Search for the cell housing the specified text and yield its (x, y) center coordinate. 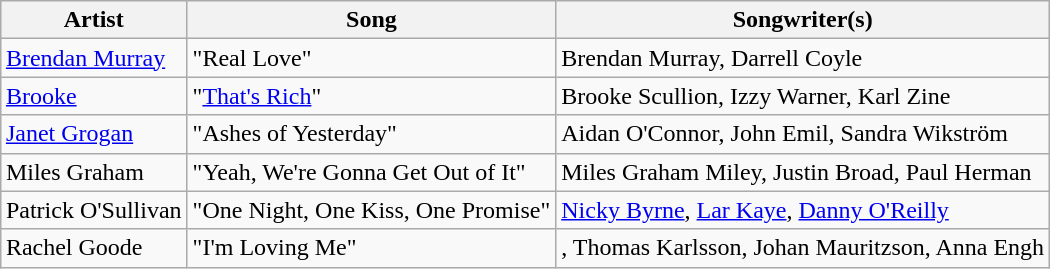
"I'm Loving Me" (372, 248)
"That's Rich" (372, 96)
Brooke (94, 96)
Brendan Murray (94, 58)
Miles Graham Miley, Justin Broad, Paul Herman (803, 172)
Songwriter(s) (803, 20)
Song (372, 20)
Nicky Byrne, Lar Kaye, Danny O'Reilly (803, 210)
"Yeah, We're Gonna Get Out of It" (372, 172)
"Ashes of Yesterday" (372, 134)
Miles Graham (94, 172)
"One Night, One Kiss, One Promise" (372, 210)
Brendan Murray, Darrell Coyle (803, 58)
Brooke Scullion, Izzy Warner, Karl Zine (803, 96)
"Real Love" (372, 58)
Rachel Goode (94, 248)
Janet Grogan (94, 134)
, Thomas Karlsson, Johan Mauritzson, Anna Engh (803, 248)
Artist (94, 20)
Patrick O'Sullivan (94, 210)
Aidan O'Connor, John Emil, Sandra Wikström (803, 134)
